Provide the [X, Y] coordinate of the cell's center where the given text is located.  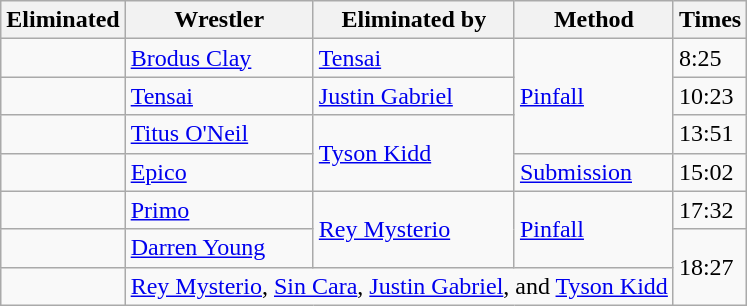
8:25 [710, 58]
Submission [594, 172]
17:32 [710, 210]
Eliminated [63, 20]
Rey Mysterio, Sin Cara, Justin Gabriel, and Tyson Kidd [399, 286]
Method [594, 20]
Wrestler [219, 20]
Rey Mysterio [414, 229]
Primo [219, 210]
10:23 [710, 96]
15:02 [710, 172]
Brodus Clay [219, 58]
Tyson Kidd [414, 153]
Epico [219, 172]
Times [710, 20]
Justin Gabriel [414, 96]
Darren Young [219, 248]
18:27 [710, 267]
Titus O'Neil [219, 134]
Eliminated by [414, 20]
13:51 [710, 134]
